Determine the [x, y] coordinate at the center of the cell enclosing the given text.  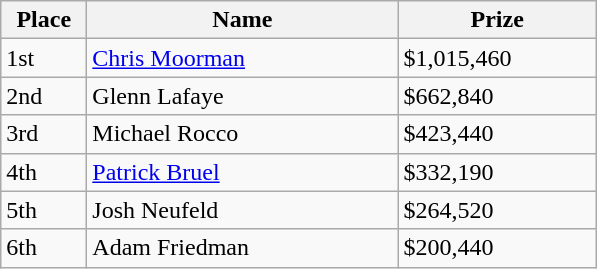
Michael Rocco [242, 134]
Name [242, 20]
Josh Neufeld [242, 210]
$332,190 [498, 172]
$200,440 [498, 248]
4th [44, 172]
5th [44, 210]
6th [44, 248]
Chris Moorman [242, 58]
1st [44, 58]
Prize [498, 20]
$264,520 [498, 210]
$1,015,460 [498, 58]
$662,840 [498, 96]
3rd [44, 134]
Glenn Lafaye [242, 96]
Place [44, 20]
$423,440 [498, 134]
Patrick Bruel [242, 172]
Adam Friedman [242, 248]
2nd [44, 96]
